Capture the cell that displays the provided text and extract its [X, Y] central coordinate. 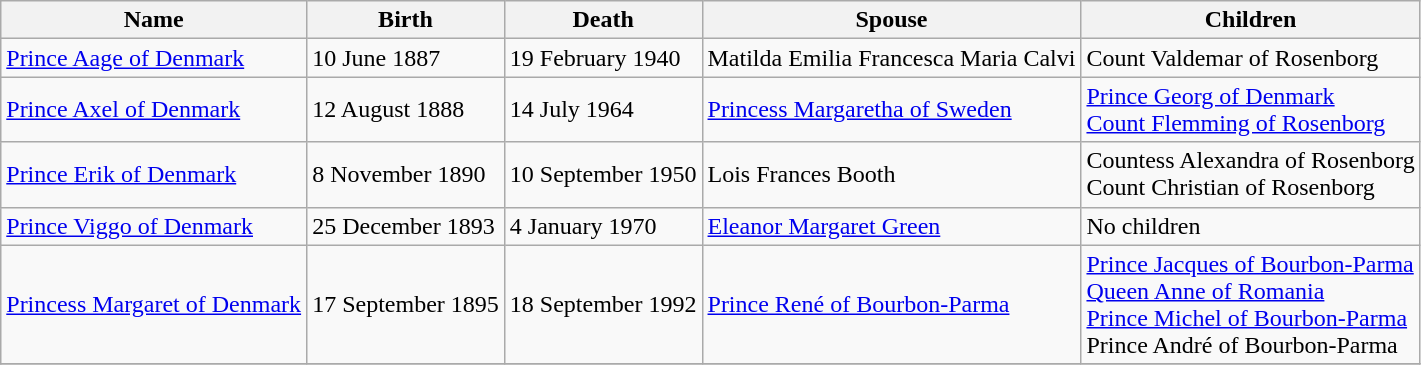
Children [1250, 20]
Matilda Emilia Francesca Maria Calvi [892, 58]
Princess Margaret of Denmark [154, 304]
Prince Aage of Denmark [154, 58]
Prince Georg of DenmarkCount Flemming of Rosenborg [1250, 110]
Countess Alexandra of RosenborgCount Christian of Rosenborg [1250, 174]
Spouse [892, 20]
Prince Axel of Denmark [154, 110]
8 November 1890 [406, 174]
Death [603, 20]
17 September 1895 [406, 304]
Prince René of Bourbon-Parma [892, 304]
12 August 1888 [406, 110]
Birth [406, 20]
Eleanor Margaret Green [892, 226]
18 September 1992 [603, 304]
14 July 1964 [603, 110]
Name [154, 20]
4 January 1970 [603, 226]
25 December 1893 [406, 226]
No children [1250, 226]
10 September 1950 [603, 174]
10 June 1887 [406, 58]
19 February 1940 [603, 58]
Princess Margaretha of Sweden [892, 110]
Prince Jacques of Bourbon-ParmaQueen Anne of RomaniaPrince Michel of Bourbon-ParmaPrince André of Bourbon-Parma [1250, 304]
Prince Viggo of Denmark [154, 226]
Count Valdemar of Rosenborg [1250, 58]
Lois Frances Booth [892, 174]
Prince Erik of Denmark [154, 174]
